Determine the [X, Y] coordinate at the center of the cell enclosing the given text.  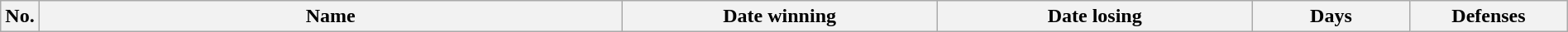
Date losing [1095, 16]
No. [20, 16]
Name [331, 16]
Date winning [779, 16]
Defenses [1489, 16]
Days [1331, 16]
